Detect which cell encompasses the target text, then output its (X, Y) center coordinate. 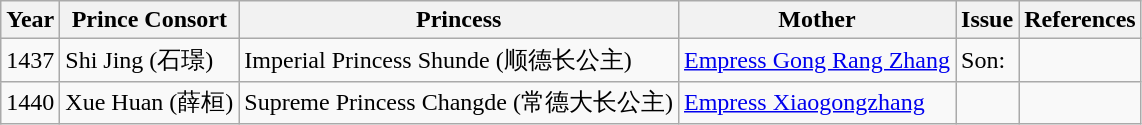
Princess (459, 20)
Shi Jing (石璟) (150, 60)
Son: (988, 60)
Empress Gong Rang Zhang (816, 60)
Empress Xiaogongzhang (816, 102)
Prince Consort (150, 20)
Supreme Princess Changde (常德大长公主) (459, 102)
Imperial Princess Shunde (顺德长公主) (459, 60)
References (1080, 20)
1440 (30, 102)
Issue (988, 20)
Xue Huan (薛桓) (150, 102)
1437 (30, 60)
Year (30, 20)
Mother (816, 20)
